Identify which cell holds the provided text, then report its [x, y] central coordinate. 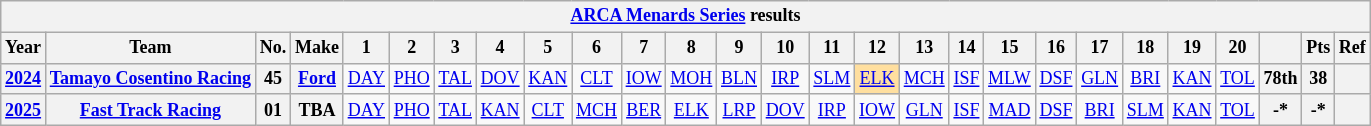
MOH [692, 78]
38 [1318, 78]
Fast Track Racing [150, 110]
6 [597, 48]
78th [1280, 78]
17 [1100, 48]
45 [272, 78]
15 [1010, 48]
Ford [318, 78]
BER [644, 110]
No. [272, 48]
Team [150, 48]
9 [740, 48]
2 [412, 48]
BLN [740, 78]
LRP [740, 110]
MLW [1010, 78]
19 [1192, 48]
12 [878, 48]
ARCA Menards Series results [686, 16]
18 [1145, 48]
16 [1056, 48]
Year [24, 48]
14 [966, 48]
8 [692, 48]
MAD [1010, 110]
11 [832, 48]
2025 [24, 110]
13 [924, 48]
10 [785, 48]
TBA [318, 110]
2024 [24, 78]
7 [644, 48]
1 [366, 48]
Pts [1318, 48]
Make [318, 48]
01 [272, 110]
5 [548, 48]
Tamayo Cosentino Racing [150, 78]
Ref [1353, 48]
20 [1238, 48]
4 [500, 48]
3 [455, 48]
